From the cell containing the given text, extract its center point as (X, Y) coordinate. 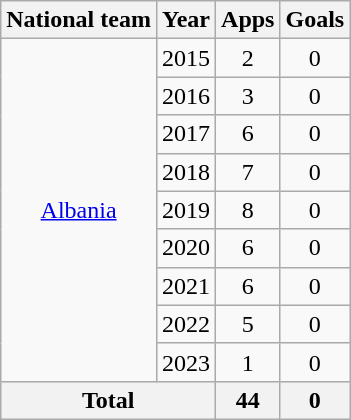
Albania (79, 210)
2020 (186, 248)
Apps (248, 20)
2015 (186, 58)
National team (79, 20)
Goals (315, 20)
8 (248, 210)
7 (248, 172)
2017 (186, 134)
2021 (186, 286)
1 (248, 362)
44 (248, 400)
5 (248, 324)
2 (248, 58)
2016 (186, 96)
2018 (186, 172)
Year (186, 20)
2019 (186, 210)
3 (248, 96)
2022 (186, 324)
2023 (186, 362)
Total (108, 400)
